Search for the cell housing the specified text and yield its [X, Y] center coordinate. 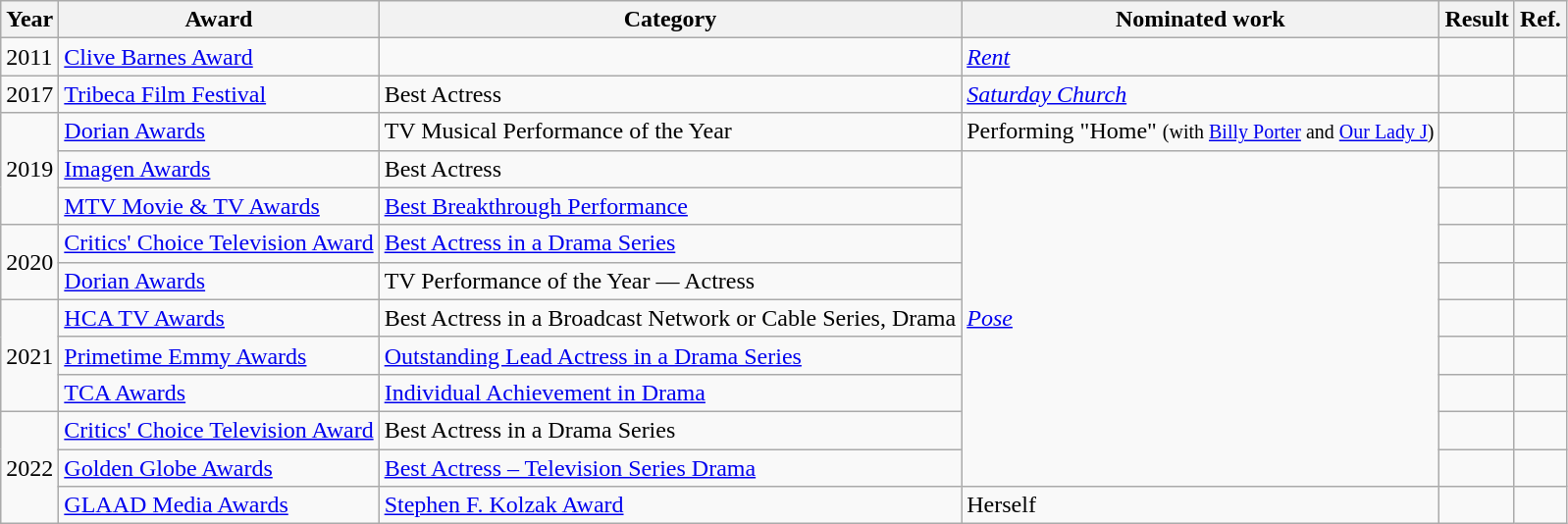
2022 [29, 467]
TCA Awards [219, 393]
Stephen F. Kolzak Award [670, 505]
Clive Barnes Award [219, 57]
HCA TV Awards [219, 318]
2019 [29, 169]
Pose [1201, 318]
2017 [29, 94]
Outstanding Lead Actress in a Drama Series [670, 355]
Category [670, 20]
Best Actress – Television Series Drama [670, 468]
Ref. [1541, 20]
Tribeca Film Festival [219, 94]
2020 [29, 262]
Year [29, 20]
TV Performance of the Year — Actress [670, 281]
2011 [29, 57]
Award [219, 20]
Nominated work [1201, 20]
2021 [29, 355]
Imagen Awards [219, 169]
MTV Movie & TV Awards [219, 206]
Golden Globe Awards [219, 468]
Primetime Emmy Awards [219, 355]
Individual Achievement in Drama [670, 393]
Result [1477, 20]
Herself [1201, 505]
Performing "Home" (with Billy Porter and Our Lady J) [1201, 131]
Best Breakthrough Performance [670, 206]
TV Musical Performance of the Year [670, 131]
GLAAD Media Awards [219, 505]
Saturday Church [1201, 94]
Best Actress in a Broadcast Network or Cable Series, Drama [670, 318]
Rent [1201, 57]
